Capture the cell that displays the provided text and extract its (X, Y) central coordinate. 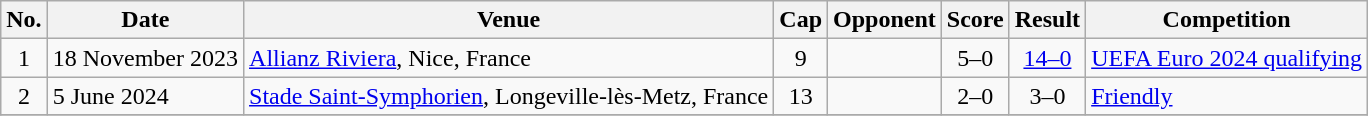
9 (801, 58)
Opponent (885, 20)
18 November 2023 (145, 58)
Date (145, 20)
5–0 (975, 58)
3–0 (1047, 96)
13 (801, 96)
Friendly (1227, 96)
Venue (509, 20)
No. (24, 20)
14–0 (1047, 58)
Cap (801, 20)
Stade Saint-Symphorien, Longeville-lès-Metz, France (509, 96)
Allianz Riviera, Nice, France (509, 58)
2 (24, 96)
UEFA Euro 2024 qualifying (1227, 58)
Competition (1227, 20)
2–0 (975, 96)
5 June 2024 (145, 96)
Score (975, 20)
1 (24, 58)
Result (1047, 20)
